Return (x, y) of the center of cell containing provided text 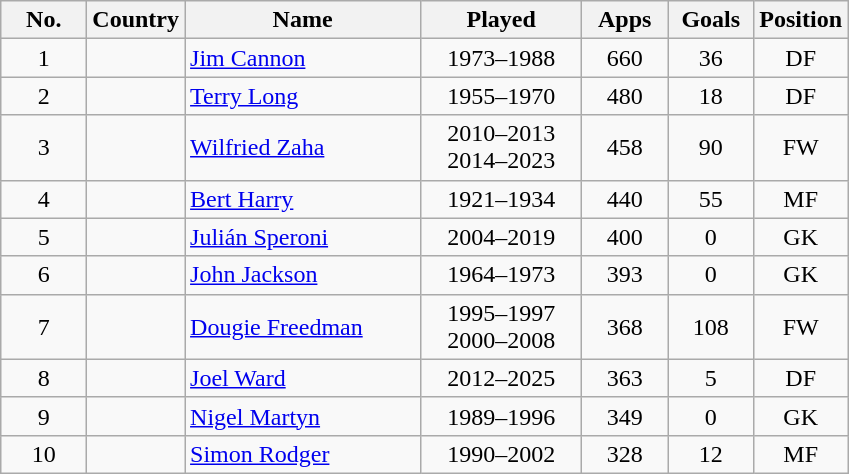
440 (625, 199)
2 (44, 96)
Simon Rodger (303, 454)
349 (625, 416)
12 (711, 454)
No. (44, 20)
4 (44, 199)
1995–19972000–2008 (502, 326)
Played (502, 20)
1955–1970 (502, 96)
3 (44, 148)
400 (625, 237)
1990–2002 (502, 454)
Position (801, 20)
368 (625, 326)
1989–1996 (502, 416)
1964–1973 (502, 275)
90 (711, 148)
18 (711, 96)
2010–20132014–2023 (502, 148)
Joel Ward (303, 378)
Jim Cannon (303, 58)
Terry Long (303, 96)
Nigel Martyn (303, 416)
7 (44, 326)
2012–2025 (502, 378)
Wilfried Zaha (303, 148)
480 (625, 96)
1 (44, 58)
458 (625, 148)
8 (44, 378)
9 (44, 416)
660 (625, 58)
2004–2019 (502, 237)
363 (625, 378)
John Jackson (303, 275)
108 (711, 326)
1973–1988 (502, 58)
Bert Harry (303, 199)
55 (711, 199)
Goals (711, 20)
Country (136, 20)
Name (303, 20)
Dougie Freedman (303, 326)
328 (625, 454)
1921–1934 (502, 199)
6 (44, 275)
Apps (625, 20)
36 (711, 58)
393 (625, 275)
Julián Speroni (303, 237)
10 (44, 454)
